Return the [X, Y] coordinate for the center point of the cell that contains the specified text.  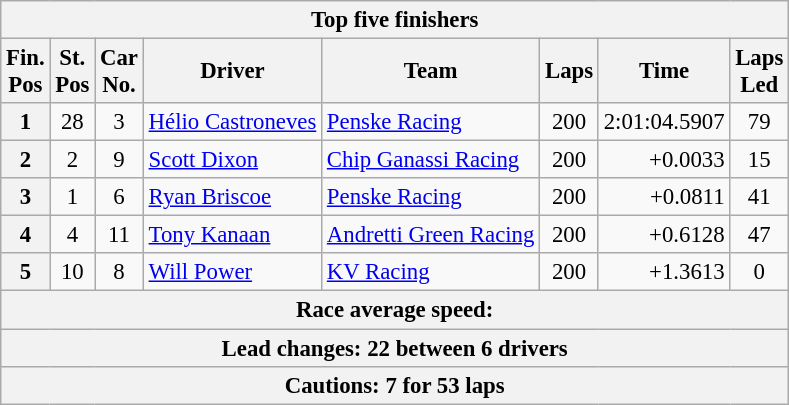
Cautions: 7 for 53 laps [395, 385]
+0.0811 [664, 197]
LapsLed [760, 72]
Laps [570, 72]
5 [26, 273]
CarNo. [120, 72]
+1.3613 [664, 273]
Scott Dixon [232, 160]
9 [120, 160]
79 [760, 122]
11 [120, 235]
8 [120, 273]
Tony Kanaan [232, 235]
47 [760, 235]
2:01:04.5907 [664, 122]
Lead changes: 22 between 6 drivers [395, 348]
Driver [232, 72]
0 [760, 273]
Ryan Briscoe [232, 197]
+0.0033 [664, 160]
6 [120, 197]
10 [72, 273]
Andretti Green Racing [431, 235]
Time [664, 72]
15 [760, 160]
Team [431, 72]
41 [760, 197]
Fin.Pos [26, 72]
KV Racing [431, 273]
28 [72, 122]
+0.6128 [664, 235]
Top five finishers [395, 20]
St.Pos [72, 72]
Race average speed: [395, 310]
Will Power [232, 273]
Hélio Castroneves [232, 122]
Chip Ganassi Racing [431, 160]
